Determine the [X, Y] coordinate at the center of the cell enclosing the given text.  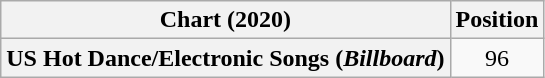
US Hot Dance/Electronic Songs (Billboard) [226, 58]
Chart (2020) [226, 20]
Position [497, 20]
96 [497, 58]
